Provide the (X, Y) coordinate of the cell's center where the given text is located.  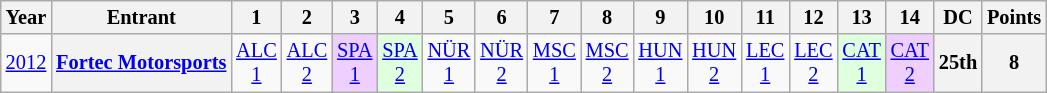
NÜR2 (502, 63)
CAT1 (861, 63)
Points (1014, 17)
25th (958, 63)
LEC1 (765, 63)
DC (958, 17)
MSC2 (608, 63)
NÜR1 (450, 63)
6 (502, 17)
13 (861, 17)
HUN2 (714, 63)
9 (660, 17)
10 (714, 17)
3 (354, 17)
11 (765, 17)
2 (307, 17)
LEC2 (813, 63)
14 (910, 17)
5 (450, 17)
ALC1 (256, 63)
SPA2 (400, 63)
Entrant (141, 17)
CAT2 (910, 63)
12 (813, 17)
4 (400, 17)
Fortec Motorsports (141, 63)
MSC1 (554, 63)
1 (256, 17)
Year (26, 17)
SPA1 (354, 63)
ALC2 (307, 63)
2012 (26, 63)
7 (554, 17)
HUN1 (660, 63)
